Determine the (X, Y) coordinate at the center of the cell enclosing the given text.  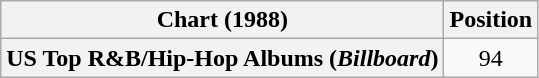
94 (491, 58)
Chart (1988) (222, 20)
Position (491, 20)
US Top R&B/Hip-Hop Albums (Billboard) (222, 58)
